Output the [X, Y] coordinate of the center of the cell containing the given text.  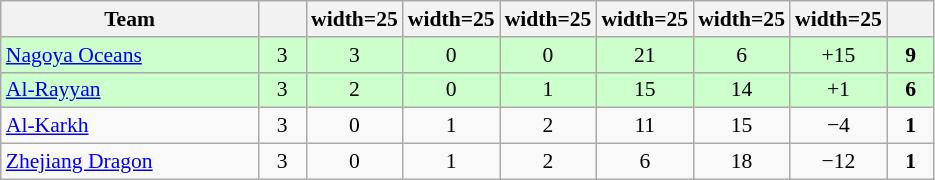
Team [130, 19]
−4 [838, 126]
Al-Karkh [130, 126]
Nagoya Oceans [130, 55]
Zhejiang Dragon [130, 162]
−12 [838, 162]
+1 [838, 90]
+15 [838, 55]
21 [644, 55]
14 [742, 90]
11 [644, 126]
9 [911, 55]
18 [742, 162]
Al-Rayyan [130, 90]
